Detect which cell encompasses the target text, then output its (X, Y) center coordinate. 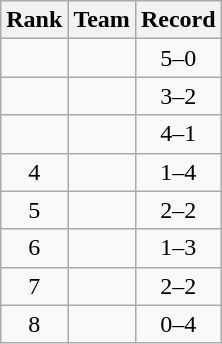
1–3 (178, 248)
7 (34, 286)
5–0 (178, 58)
Record (178, 20)
5 (34, 210)
1–4 (178, 172)
Rank (34, 20)
8 (34, 324)
4 (34, 172)
4–1 (178, 134)
0–4 (178, 324)
3–2 (178, 96)
6 (34, 248)
Team (102, 20)
